Pinpoint the cell where the given text exists, returning its (x, y) midpoint coordinate. 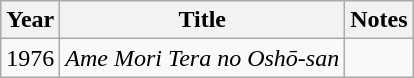
Ame Mori Tera no Oshō-san (202, 58)
Title (202, 20)
1976 (30, 58)
Year (30, 20)
Notes (379, 20)
